Detect which cell encompasses the target text, then output its [x, y] center coordinate. 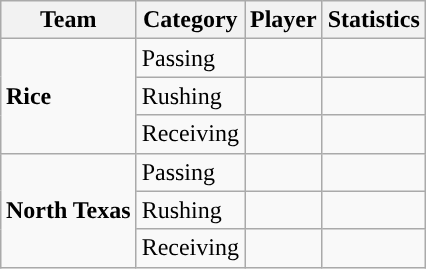
Player [283, 20]
Rice [68, 96]
Category [190, 20]
North Texas [68, 210]
Team [68, 20]
Statistics [374, 20]
